Output the [x, y] coordinate of the center of the cell containing the given text.  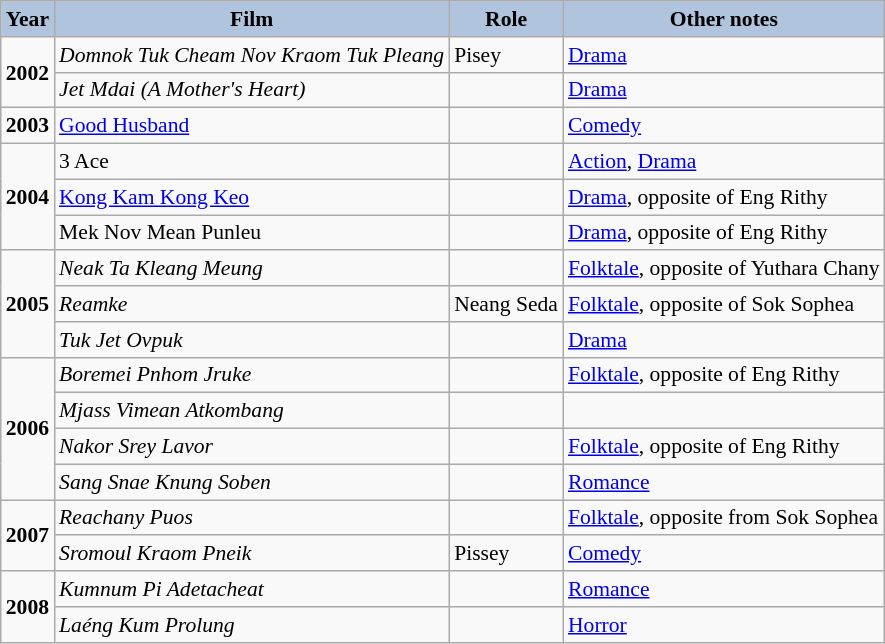
2006 [28, 428]
Year [28, 19]
Good Husband [252, 126]
2005 [28, 304]
2007 [28, 536]
Domnok Tuk Cheam Nov Kraom Tuk Pleang [252, 55]
Pissey [506, 554]
2003 [28, 126]
Neak Ta Kleang Meung [252, 269]
Horror [724, 625]
2008 [28, 606]
Folktale, opposite of Yuthara Chany [724, 269]
Kumnum Pi Adetacheat [252, 589]
Jet Mdai (A Mother's Heart) [252, 90]
Mek Nov Mean Punleu [252, 233]
Kong Kam Kong Keo [252, 197]
3 Ace [252, 162]
Folktale, opposite of Sok Sophea [724, 304]
2002 [28, 72]
Boremei Pnhom Jruke [252, 375]
Role [506, 19]
Pisey [506, 55]
Tuk Jet Ovpuk [252, 340]
2004 [28, 198]
Sang Snae Knung Soben [252, 482]
Other notes [724, 19]
Action, Drama [724, 162]
Reamke [252, 304]
Nakor Srey Lavor [252, 447]
Folktale, opposite from Sok Sophea [724, 518]
Neang Seda [506, 304]
Film [252, 19]
Mjass Vimean Atkombang [252, 411]
Laéng Kum Prolung [252, 625]
Reachany Puos [252, 518]
Sromoul Kraom Pneik [252, 554]
